Locate the cell with the specified text and output its [X, Y] center coordinate. 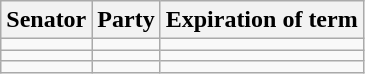
Senator [46, 20]
Party [126, 20]
Expiration of term [262, 20]
